For the text-containing cell, return its midpoint in [x, y] coordinate format. 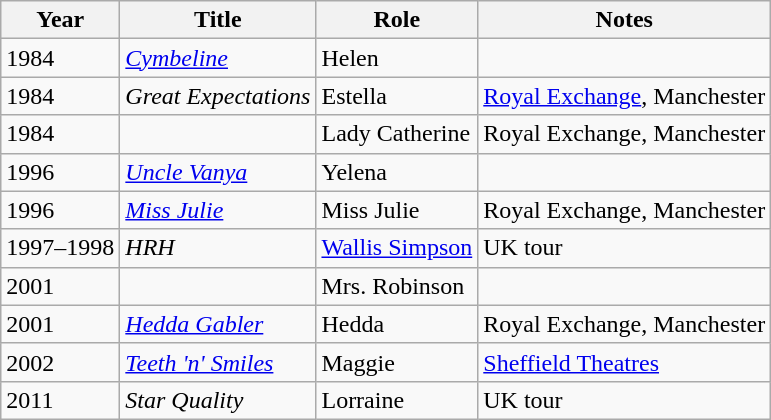
Notes [624, 20]
Teeth 'n' Smiles [218, 362]
1997–1998 [60, 248]
Yelena [397, 172]
Estella [397, 96]
Lorraine [397, 400]
Maggie [397, 362]
2011 [60, 400]
Great Expectations [218, 96]
Star Quality [218, 400]
Hedda [397, 324]
Role [397, 20]
Uncle Vanya [218, 172]
Title [218, 20]
Helen [397, 58]
Cymbeline [218, 58]
Wallis Simpson [397, 248]
Hedda Gabler [218, 324]
HRH [218, 248]
Mrs. Robinson [397, 286]
Sheffield Theatres [624, 362]
2002 [60, 362]
Year [60, 20]
Lady Catherine [397, 134]
